Output the [X, Y] coordinate of the center of the cell containing the given text.  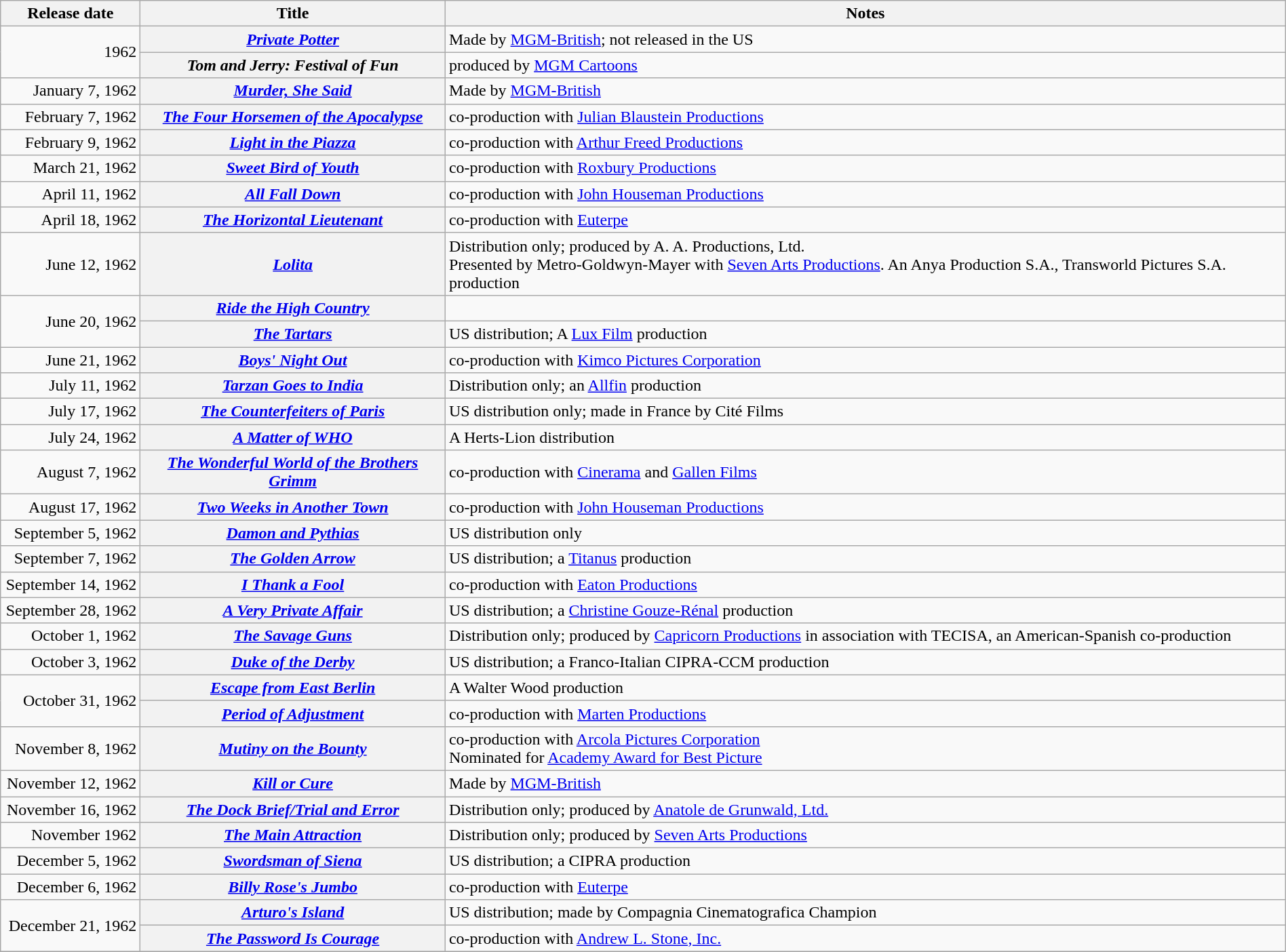
Tom and Jerry: Festival of Fun [293, 65]
produced by MGM Cartoons [865, 65]
August 7, 1962 [71, 472]
I Thank a Fool [293, 584]
co-production with Eaton Productions [865, 584]
All Fall Down [293, 194]
US distribution; A Lux Film production [865, 334]
A Herts-Lion distribution [865, 437]
September 14, 1962 [71, 584]
A Walter Wood production [865, 688]
Ride the High Country [293, 308]
Boys' Night Out [293, 360]
November 12, 1962 [71, 783]
US distribution; made by Compagnia Cinematografica Champion [865, 913]
November 8, 1962 [71, 749]
co-production with Cinerama and Gallen Films [865, 472]
Arturo's Island [293, 913]
October 31, 1962 [71, 700]
December 21, 1962 [71, 926]
Tarzan Goes to India [293, 386]
The Horizontal Lieutenant [293, 220]
US distribution; a CIPRA production [865, 861]
February 9, 1962 [71, 142]
June 20, 1962 [71, 321]
co-production with Marten Productions [865, 713]
co-production with Kimco Pictures Corporation [865, 360]
Light in the Piazza [293, 142]
January 7, 1962 [71, 91]
Duke of the Derby [293, 662]
1962 [71, 52]
Kill or Cure [293, 783]
US distribution; a Franco-Italian CIPRA-CCM production [865, 662]
Two Weeks in Another Town [293, 507]
June 21, 1962 [71, 360]
US distribution only; made in France by Cité Films [865, 412]
co-production with Arcola Pictures CorporationNominated for Academy Award for Best Picture [865, 749]
A Matter of WHO [293, 437]
Damon and Pythias [293, 533]
April 11, 1962 [71, 194]
Mutiny on the Bounty [293, 749]
The Counterfeiters of Paris [293, 412]
March 21, 1962 [71, 168]
co-production with Roxbury Productions [865, 168]
July 24, 1962 [71, 437]
Private Potter [293, 39]
Lolita [293, 264]
Distribution only; produced by Capricorn Productions in association with TECISA, an American-Spanish co-production [865, 636]
A Very Private Affair [293, 610]
June 12, 1962 [71, 264]
Release date [71, 14]
September 28, 1962 [71, 610]
December 6, 1962 [71, 887]
Sweet Bird of Youth [293, 168]
US distribution only [865, 533]
The Four Horsemen of the Apocalypse [293, 117]
The Savage Guns [293, 636]
US distribution; a Titanus production [865, 559]
Escape from East Berlin [293, 688]
co-production with Andrew L. Stone, Inc. [865, 938]
co-production with Julian Blaustein Productions [865, 117]
co-production with Arthur Freed Productions [865, 142]
October 3, 1962 [71, 662]
Notes [865, 14]
Billy Rose's Jumbo [293, 887]
November 1962 [71, 835]
The Dock Brief/Trial and Error [293, 809]
The Password Is Courage [293, 938]
September 5, 1962 [71, 533]
Made by MGM-British; not released in the US [865, 39]
Swordsman of Siena [293, 861]
The Main Attraction [293, 835]
Distribution only; produced by Seven Arts Productions [865, 835]
The Golden Arrow [293, 559]
October 1, 1962 [71, 636]
The Tartars [293, 334]
Title [293, 14]
November 16, 1962 [71, 809]
July 17, 1962 [71, 412]
US distribution; a Christine Gouze-Rénal production [865, 610]
February 7, 1962 [71, 117]
Period of Adjustment [293, 713]
September 7, 1962 [71, 559]
August 17, 1962 [71, 507]
Distribution only; produced by Anatole de Grunwald, Ltd. [865, 809]
The Wonderful World of the Brothers Grimm [293, 472]
December 5, 1962 [71, 861]
April 18, 1962 [71, 220]
Distribution only; an Allfin production [865, 386]
July 11, 1962 [71, 386]
Murder, She Said [293, 91]
